Determine the [x, y] coordinate at the center of the cell enclosing the given text.  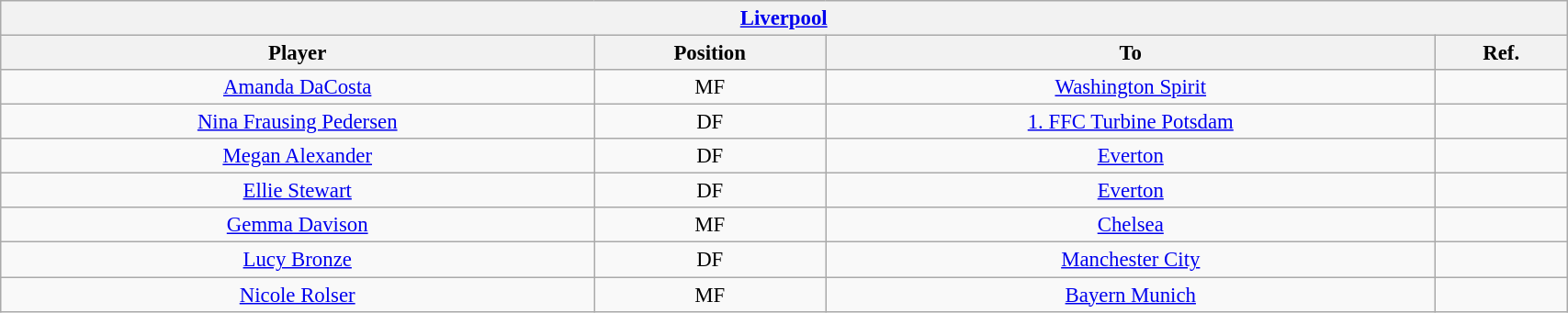
Nina Frausing Pedersen [298, 122]
Nicole Rolser [298, 295]
Ellie Stewart [298, 191]
To [1131, 53]
Lucy Bronze [298, 260]
Chelsea [1131, 225]
Player [298, 53]
Megan Alexander [298, 156]
Bayern Munich [1131, 295]
Gemma Davison [298, 225]
Manchester City [1131, 260]
Liverpool [784, 18]
1. FFC Turbine Potsdam [1131, 122]
Amanda DaCosta [298, 87]
Ref. [1501, 53]
Washington Spirit [1131, 87]
Position [710, 53]
